Determine the [X, Y] coordinate at the center of the cell enclosing the given text.  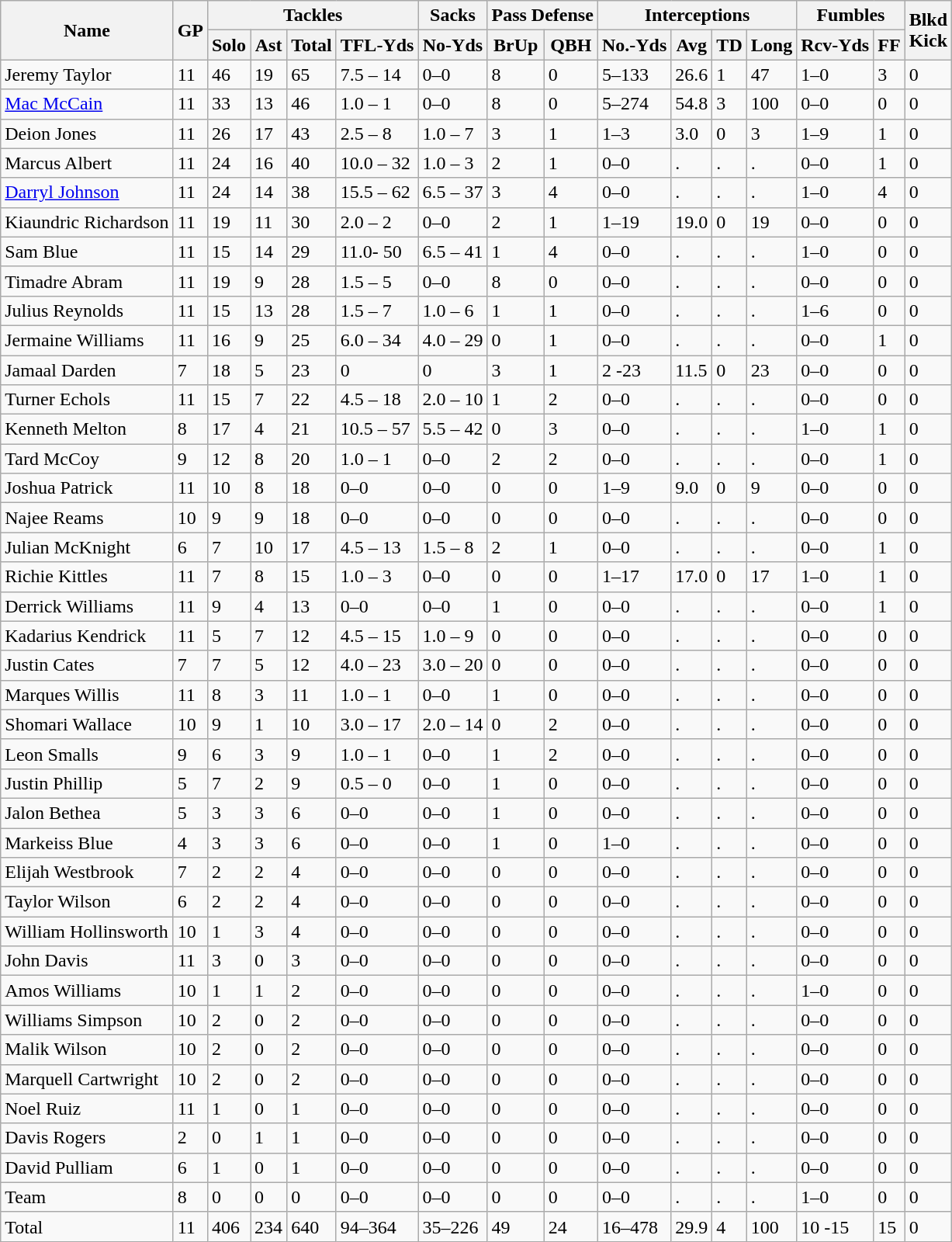
Turner Echols [87, 400]
FF [889, 45]
6.5 – 37 [453, 193]
Elijah Westbrook [87, 873]
640 [312, 1226]
26.6 [692, 75]
4.5 – 13 [377, 547]
1–6 [835, 310]
5.5 – 42 [453, 429]
43 [312, 134]
Name [87, 30]
0.5 – 0 [377, 783]
Markeiss Blue [87, 842]
3.0 [692, 134]
6.5 – 41 [453, 252]
1.0 – 6 [453, 310]
Marcus Albert [87, 163]
John Davis [87, 961]
94–364 [377, 1226]
1–17 [634, 577]
234 [268, 1226]
29 [312, 252]
Justin Cates [87, 665]
7.5 – 14 [377, 75]
5–133 [634, 75]
1.0 – 9 [453, 636]
35–226 [453, 1226]
3.0 – 17 [377, 724]
Pass Defense [542, 16]
No-Yds [453, 45]
2.0 – 10 [453, 400]
GP [190, 30]
1–19 [634, 222]
1.0 – 7 [453, 134]
6.0 – 34 [377, 340]
11.5 [692, 370]
Darryl Johnson [87, 193]
25 [312, 340]
5–274 [634, 104]
Kiaundric Richardson [87, 222]
406 [228, 1226]
Malik Wilson [87, 1049]
BlkdKick [928, 30]
16–478 [634, 1226]
Ast [268, 45]
Richie Kittles [87, 577]
TD [729, 45]
11.0- 50 [377, 252]
Deion Jones [87, 134]
Jamaal Darden [87, 370]
1–3 [634, 134]
Tard McCoy [87, 459]
Long [771, 45]
Timadre Abram [87, 281]
TFL-Yds [377, 45]
Sacks [453, 16]
Davis Rogers [87, 1138]
1.5 – 7 [377, 310]
17.0 [692, 577]
4.0 – 23 [377, 665]
21 [312, 429]
1.5 – 8 [453, 547]
Kenneth Melton [87, 429]
2.5 – 8 [377, 134]
4.0 – 29 [453, 340]
19.0 [692, 222]
Shomari Wallace [87, 724]
Fumbles [850, 16]
Joshua Patrick [87, 488]
30 [312, 222]
David Pulliam [87, 1167]
Noel Ruiz [87, 1108]
65 [312, 75]
Williams Simpson [87, 1020]
9.0 [692, 488]
49 [515, 1226]
20 [312, 459]
Amos Williams [87, 990]
2.0 – 2 [377, 222]
2 -23 [634, 370]
Jeremy Taylor [87, 75]
Jalon Bethea [87, 813]
Julian McKnight [87, 547]
Interceptions [697, 16]
Najee Reams [87, 518]
Leon Smalls [87, 754]
47 [771, 75]
38 [312, 193]
William Hollinsworth [87, 931]
15.5 – 62 [377, 193]
Marques Willis [87, 695]
Derrick Williams [87, 606]
4.5 – 15 [377, 636]
Mac McCain [87, 104]
Tackles [312, 16]
10 -15 [835, 1226]
Julius Reynolds [87, 310]
Team [87, 1197]
Kadarius Kendrick [87, 636]
4.5 – 18 [377, 400]
22 [312, 400]
Justin Phillip [87, 783]
54.8 [692, 104]
26 [228, 134]
3.0 – 20 [453, 665]
Taylor Wilson [87, 902]
Sam Blue [87, 252]
33 [228, 104]
10.0 – 32 [377, 163]
No.-Yds [634, 45]
Solo [228, 45]
BrUp [515, 45]
10.5 – 57 [377, 429]
40 [312, 163]
Avg [692, 45]
QBH [571, 45]
2.0 – 14 [453, 724]
Rcv-Yds [835, 45]
Jermaine Williams [87, 340]
Marquell Cartwright [87, 1079]
1.5 – 5 [377, 281]
29.9 [692, 1226]
